Find where the given text appears and provide that cell's center as (X, Y) coordinate. 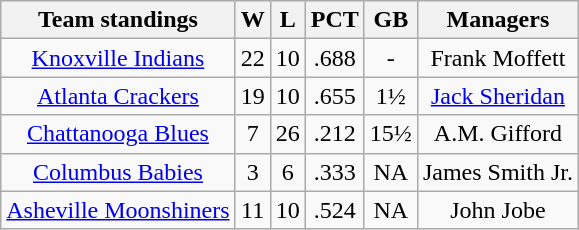
Managers (498, 20)
.524 (334, 210)
26 (288, 134)
- (390, 58)
Team standings (118, 20)
11 (252, 210)
Knoxville Indians (118, 58)
Frank Moffett (498, 58)
John Jobe (498, 210)
15½ (390, 134)
22 (252, 58)
.655 (334, 96)
James Smith Jr. (498, 172)
1½ (390, 96)
.212 (334, 134)
Columbus Babies (118, 172)
Atlanta Crackers (118, 96)
L (288, 20)
Jack Sheridan (498, 96)
GB (390, 20)
W (252, 20)
3 (252, 172)
Asheville Moonshiners (118, 210)
19 (252, 96)
A.M. Gifford (498, 134)
6 (288, 172)
7 (252, 134)
Chattanooga Blues (118, 134)
PCT (334, 20)
.688 (334, 58)
.333 (334, 172)
